Capture the cell that displays the provided text and extract its (X, Y) central coordinate. 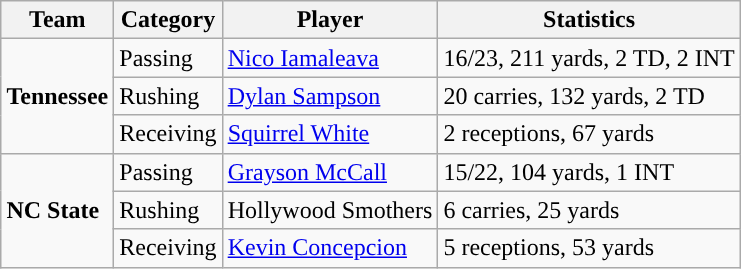
Tennessee (58, 96)
15/22, 104 yards, 1 INT (589, 172)
Hollywood Smothers (330, 210)
6 carries, 25 yards (589, 210)
Category (168, 20)
Kevin Concepcion (330, 248)
Team (58, 20)
2 receptions, 67 yards (589, 134)
16/23, 211 yards, 2 TD, 2 INT (589, 58)
NC State (58, 210)
Grayson McCall (330, 172)
Nico Iamaleava (330, 58)
Statistics (589, 20)
5 receptions, 53 yards (589, 248)
20 carries, 132 yards, 2 TD (589, 96)
Player (330, 20)
Dylan Sampson (330, 96)
Squirrel White (330, 134)
